Find where the given text appears and provide that cell's center as [X, Y] coordinate. 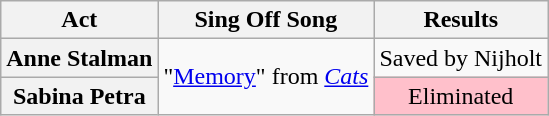
Anne Stalman [80, 58]
Eliminated [461, 96]
Results [461, 20]
"Memory" from Cats [266, 77]
Saved by Nijholt [461, 58]
Act [80, 20]
Sabina Petra [80, 96]
Sing Off Song [266, 20]
